Return the (x, y) coordinate for the center point of the cell that contains the specified text.  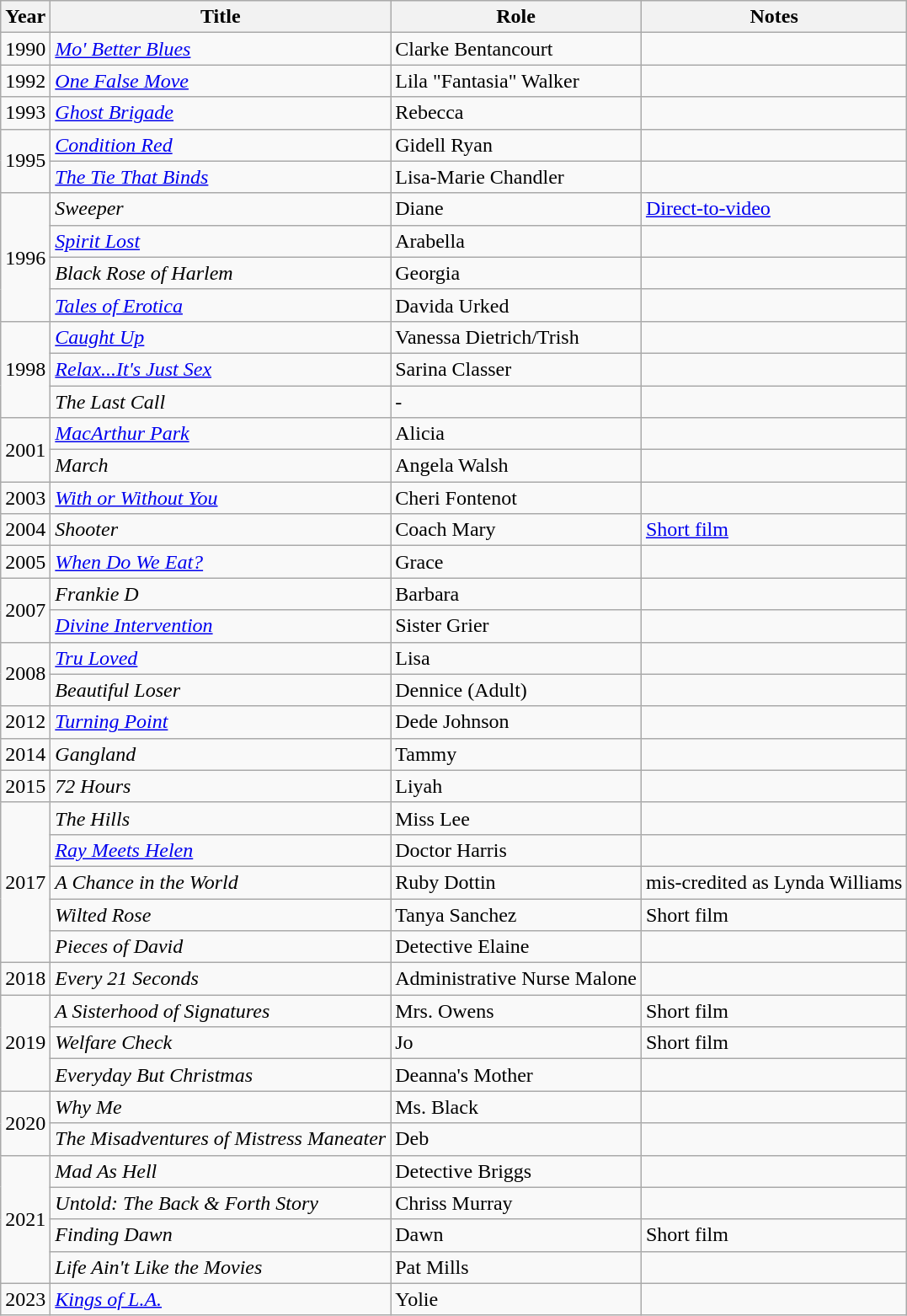
Doctor Harris (516, 850)
Dennice (Adult) (516, 690)
Lisa-Marie Chandler (516, 177)
Why Me (221, 1107)
Year (25, 17)
72 Hours (221, 786)
Title (221, 17)
- (516, 402)
With or Without You (221, 498)
Gidell Ryan (516, 145)
2014 (25, 754)
Sweeper (221, 209)
Alicia (516, 434)
Frankie D (221, 594)
Kings of L.A. (221, 1299)
Pat Mills (516, 1267)
mis-credited as Lynda Williams (774, 882)
Direct-to-video (774, 209)
2020 (25, 1123)
Divine Intervention (221, 626)
A Sisterhood of Signatures (221, 1011)
Lila "Fantasia" Walker (516, 81)
The Last Call (221, 402)
2018 (25, 979)
Notes (774, 17)
Davida Urked (516, 305)
Welfare Check (221, 1043)
Wilted Rose (221, 914)
Dede Johnson (516, 722)
Detective Briggs (516, 1171)
Georgia (516, 273)
Everyday But Christmas (221, 1075)
2017 (25, 882)
Life Ain't Like the Movies (221, 1267)
Mrs. Owens (516, 1011)
When Do We Eat? (221, 562)
Finding Dawn (221, 1235)
1998 (25, 369)
Tammy (516, 754)
1996 (25, 257)
2012 (25, 722)
Beautiful Loser (221, 690)
Black Rose of Harlem (221, 273)
Dawn (516, 1235)
The Tie That Binds (221, 177)
Relax...It's Just Sex (221, 369)
Mad As Hell (221, 1171)
Sarina Classer (516, 369)
Chriss Murray (516, 1203)
Condition Red (221, 145)
Arabella (516, 241)
Detective Elaine (516, 947)
Mo' Better Blues (221, 49)
Tanya Sanchez (516, 914)
Pieces of David (221, 947)
2015 (25, 786)
2019 (25, 1043)
Clarke Bentancourt (516, 49)
Angela Walsh (516, 466)
Shooter (221, 530)
Tales of Erotica (221, 305)
Tru Loved (221, 658)
1990 (25, 49)
2005 (25, 562)
2004 (25, 530)
Grace (516, 562)
2003 (25, 498)
Deanna's Mother (516, 1075)
Sister Grier (516, 626)
One False Move (221, 81)
Gangland (221, 754)
1995 (25, 161)
1993 (25, 113)
A Chance in the World (221, 882)
Lisa (516, 658)
Ruby Dottin (516, 882)
The Hills (221, 818)
Ray Meets Helen (221, 850)
2007 (25, 610)
Barbara (516, 594)
Rebecca (516, 113)
Coach Mary (516, 530)
2023 (25, 1299)
Cheri Fontenot (516, 498)
March (221, 466)
The Misadventures of Mistress Maneater (221, 1139)
Diane (516, 209)
Role (516, 17)
1992 (25, 81)
Jo (516, 1043)
MacArthur Park (221, 434)
Administrative Nurse Malone (516, 979)
Liyah (516, 786)
Ghost Brigade (221, 113)
Vanessa Dietrich/Trish (516, 337)
2021 (25, 1219)
Miss Lee (516, 818)
Spirit Lost (221, 241)
Turning Point (221, 722)
Yolie (516, 1299)
Untold: The Back & Forth Story (221, 1203)
Deb (516, 1139)
2001 (25, 450)
Every 21 Seconds (221, 979)
2008 (25, 674)
Ms. Black (516, 1107)
Caught Up (221, 337)
